For the text-containing cell, return its midpoint in [x, y] coordinate format. 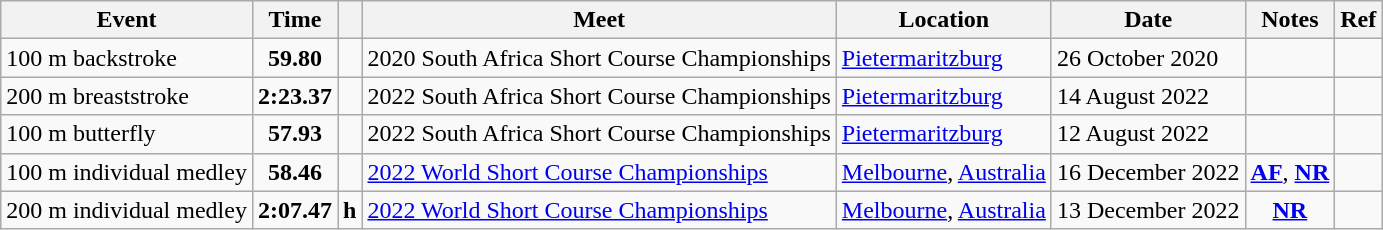
59.80 [294, 58]
Location [944, 20]
Meet [599, 20]
h [350, 210]
26 October 2020 [1148, 58]
100 m butterfly [127, 134]
2:23.37 [294, 96]
57.93 [294, 134]
Time [294, 20]
Ref [1358, 20]
100 m backstroke [127, 58]
2020 South Africa Short Course Championships [599, 58]
Event [127, 20]
AF, NR [1290, 172]
12 August 2022 [1148, 134]
2:07.47 [294, 210]
Notes [1290, 20]
16 December 2022 [1148, 172]
100 m individual medley [127, 172]
58.46 [294, 172]
Date [1148, 20]
200 m individual medley [127, 210]
14 August 2022 [1148, 96]
NR [1290, 210]
200 m breaststroke [127, 96]
13 December 2022 [1148, 210]
